Detect which cell encompasses the target text, then output its [x, y] center coordinate. 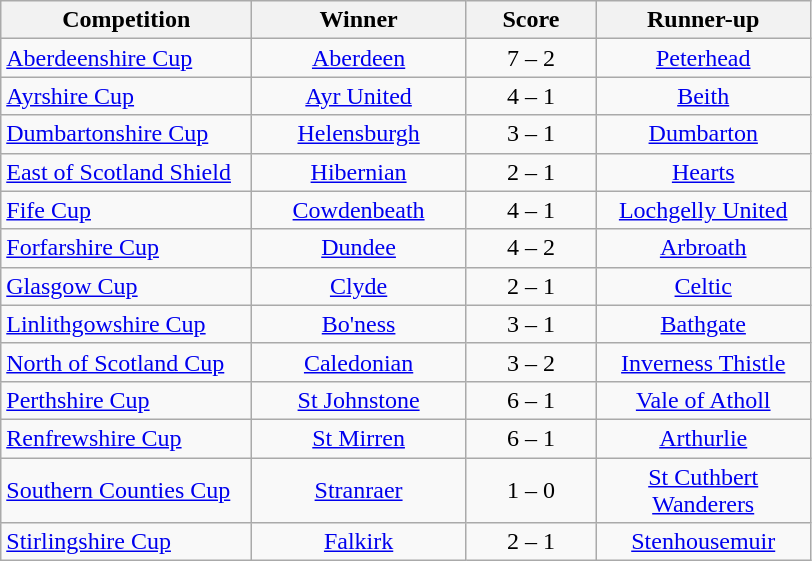
Arthurlie [703, 438]
Arbroath [703, 248]
Vale of Atholl [703, 400]
Winner [359, 20]
Cowdenbeath [359, 210]
Dumbartonshire Cup [126, 134]
Stirlingshire Cup [126, 542]
Stranraer [359, 490]
North of Scotland Cup [126, 362]
Helensburgh [359, 134]
Forfarshire Cup [126, 248]
Bathgate [703, 324]
Clyde [359, 286]
Stenhousemuir [703, 542]
Hibernian [359, 172]
Celtic [703, 286]
Peterhead [703, 58]
Score [530, 20]
Falkirk [359, 542]
Perthshire Cup [126, 400]
East of Scotland Shield [126, 172]
Hearts [703, 172]
Beith [703, 96]
St Cuthbert Wanderers [703, 490]
1 – 0 [530, 490]
Aberdeen [359, 58]
Competition [126, 20]
7 – 2 [530, 58]
Ayrshire Cup [126, 96]
Dundee [359, 248]
Glasgow Cup [126, 286]
Southern Counties Cup [126, 490]
Aberdeenshire Cup [126, 58]
Caledonian [359, 362]
Inverness Thistle [703, 362]
3 – 2 [530, 362]
Runner-up [703, 20]
4 – 2 [530, 248]
St Mirren [359, 438]
Dumbarton [703, 134]
Ayr United [359, 96]
Lochgelly United [703, 210]
Linlithgowshire Cup [126, 324]
Bo'ness [359, 324]
Fife Cup [126, 210]
St Johnstone [359, 400]
Renfrewshire Cup [126, 438]
